Return the [x, y] coordinate for the center point of the cell that contains the specified text.  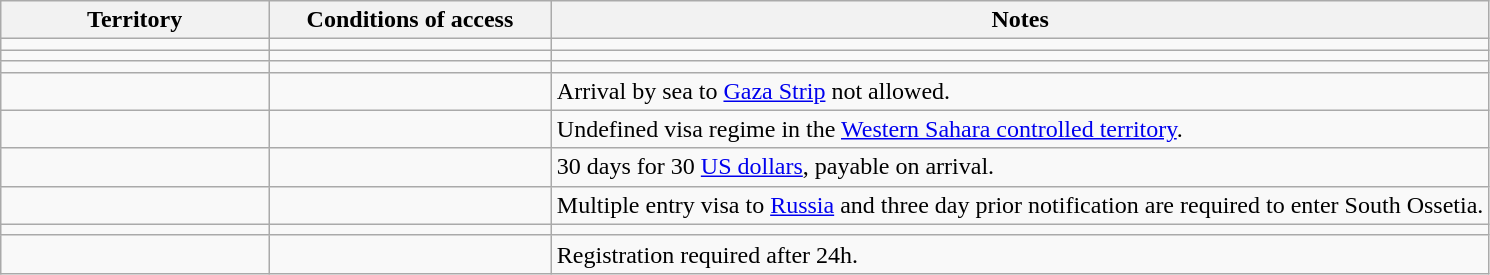
Multiple entry visa to Russia and three day prior notification are required to enter South Ossetia. [1020, 205]
Undefined visa regime in the Western Sahara controlled territory. [1020, 129]
Territory [135, 20]
Notes [1020, 20]
30 days for 30 US dollars, payable on arrival. [1020, 167]
Conditions of access [410, 20]
Arrival by sea to Gaza Strip not allowed. [1020, 91]
Registration required after 24h. [1020, 254]
